Extract the [X, Y] coordinate from the center of the cell holding the provided text.  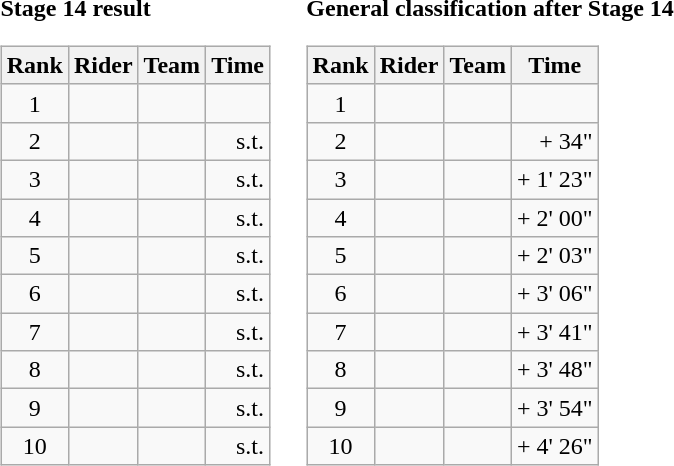
+ 3' 54" [554, 408]
+ 3' 48" [554, 370]
+ 34" [554, 141]
+ 2' 00" [554, 217]
+ 2' 03" [554, 256]
+ 1' 23" [554, 179]
+ 4' 26" [554, 446]
+ 3' 41" [554, 332]
+ 3' 06" [554, 294]
